Capture the cell that displays the provided text and extract its (X, Y) central coordinate. 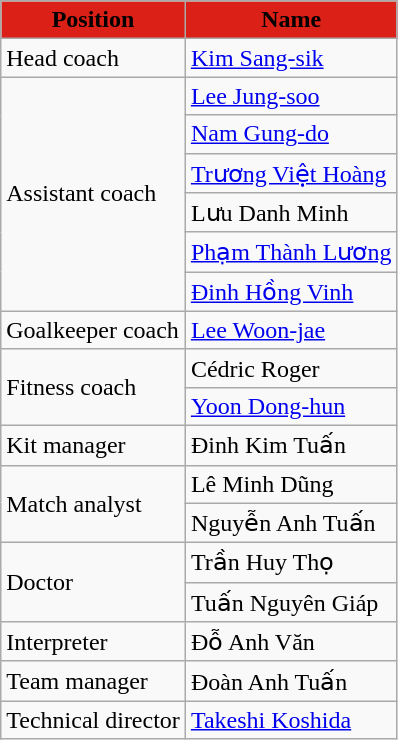
Lee Woon-jae (291, 330)
Phạm Thành Lương (291, 252)
Goalkeeper coach (94, 330)
Kit manager (94, 445)
Fitness coach (94, 387)
Team manager (94, 681)
Cédric Roger (291, 368)
Đoàn Anh Tuấn (291, 681)
Technical director (94, 720)
Interpreter (94, 642)
Kim Sang-sik (291, 58)
Yoon Dong-hun (291, 406)
Tuấn Nguyên Giáp (291, 602)
Lee Jung-soo (291, 96)
Takeshi Koshida (291, 720)
Nam Gung-do (291, 134)
Nguyễn Anh Tuấn (291, 523)
Đinh Hồng Vinh (291, 292)
Lưu Danh Minh (291, 213)
Trần Huy Thọ (291, 563)
Assistant coach (94, 194)
Position (94, 20)
Đỗ Anh Văn (291, 642)
Trương Việt Hoàng (291, 173)
Name (291, 20)
Doctor (94, 582)
Head coach (94, 58)
Đinh Kim Tuấn (291, 445)
Lê Minh Dũng (291, 484)
Match analyst (94, 504)
